Return the (X, Y) coordinate for the center point of the cell that contains the specified text.  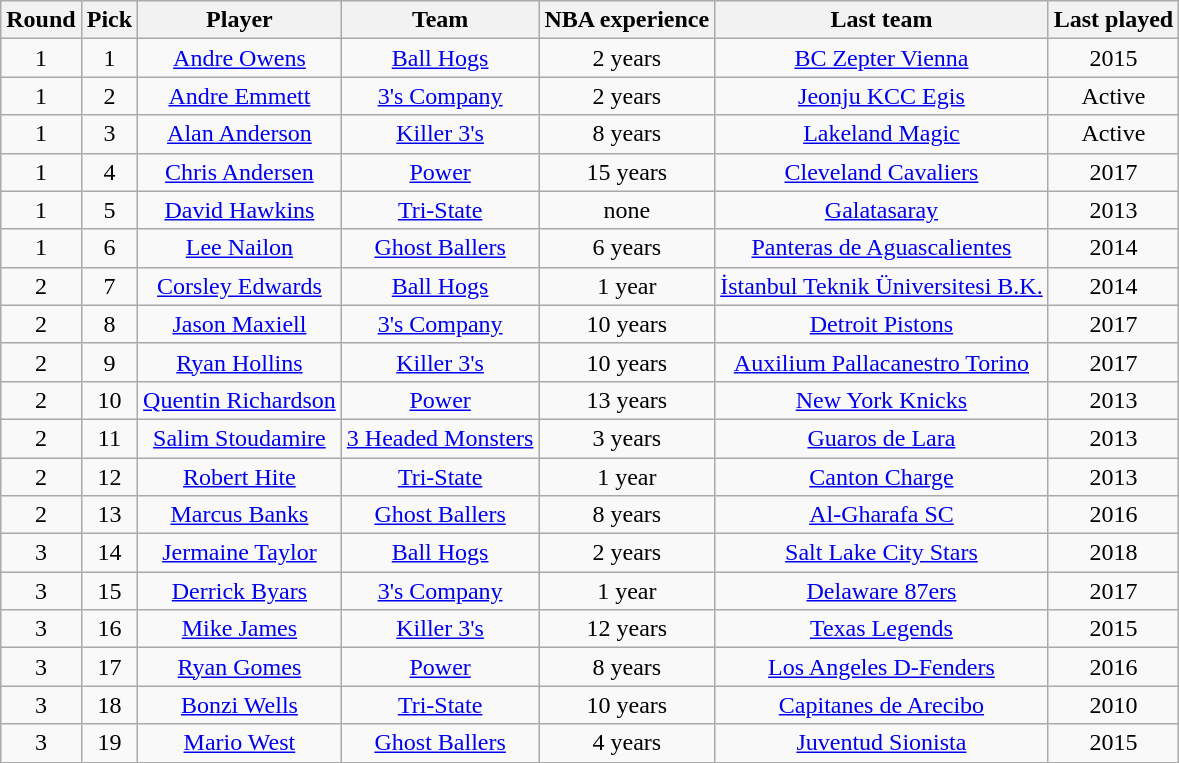
Derrick Byars (240, 591)
Cleveland Cavaliers (882, 172)
5 (109, 210)
NBA experience (627, 20)
15 years (627, 172)
Pick (109, 20)
Juventud Sionista (882, 743)
Chris Andersen (240, 172)
10 (109, 400)
Robert Hite (240, 477)
14 (109, 553)
Corsley Edwards (240, 286)
Andre Emmett (240, 96)
Guaros de Lara (882, 438)
2018 (1113, 553)
Last played (1113, 20)
8 (109, 324)
Canton Charge (882, 477)
Auxilium Pallacanestro Torino (882, 362)
13 years (627, 400)
New York Knicks (882, 400)
6 years (627, 248)
Galatasaray (882, 210)
Los Angeles D-Fenders (882, 667)
12 years (627, 629)
Texas Legends (882, 629)
9 (109, 362)
3 years (627, 438)
Detroit Pistons (882, 324)
Mike James (240, 629)
David Hawkins (240, 210)
Lakeland Magic (882, 134)
3 Headed Monsters (440, 438)
BC Zepter Vienna (882, 58)
Jermaine Taylor (240, 553)
Delaware 87ers (882, 591)
Andre Owens (240, 58)
11 (109, 438)
17 (109, 667)
Lee Nailon (240, 248)
Marcus Banks (240, 515)
none (627, 210)
16 (109, 629)
Last team (882, 20)
Salt Lake City Stars (882, 553)
13 (109, 515)
Round (41, 20)
4 (109, 172)
6 (109, 248)
7 (109, 286)
2010 (1113, 705)
Alan Anderson (240, 134)
Ryan Gomes (240, 667)
Player (240, 20)
4 years (627, 743)
Ryan Hollins (240, 362)
Capitanes de Arecibo (882, 705)
Jeonju KCC Egis (882, 96)
İstanbul Teknik Üniversitesi B.K. (882, 286)
12 (109, 477)
15 (109, 591)
Jason Maxiell (240, 324)
Mario West (240, 743)
Al-Gharafa SC (882, 515)
Quentin Richardson (240, 400)
18 (109, 705)
Panteras de Aguascalientes (882, 248)
19 (109, 743)
Salim Stoudamire (240, 438)
Team (440, 20)
Bonzi Wells (240, 705)
